Output the [x, y] coordinate of the center of the cell containing the given text.  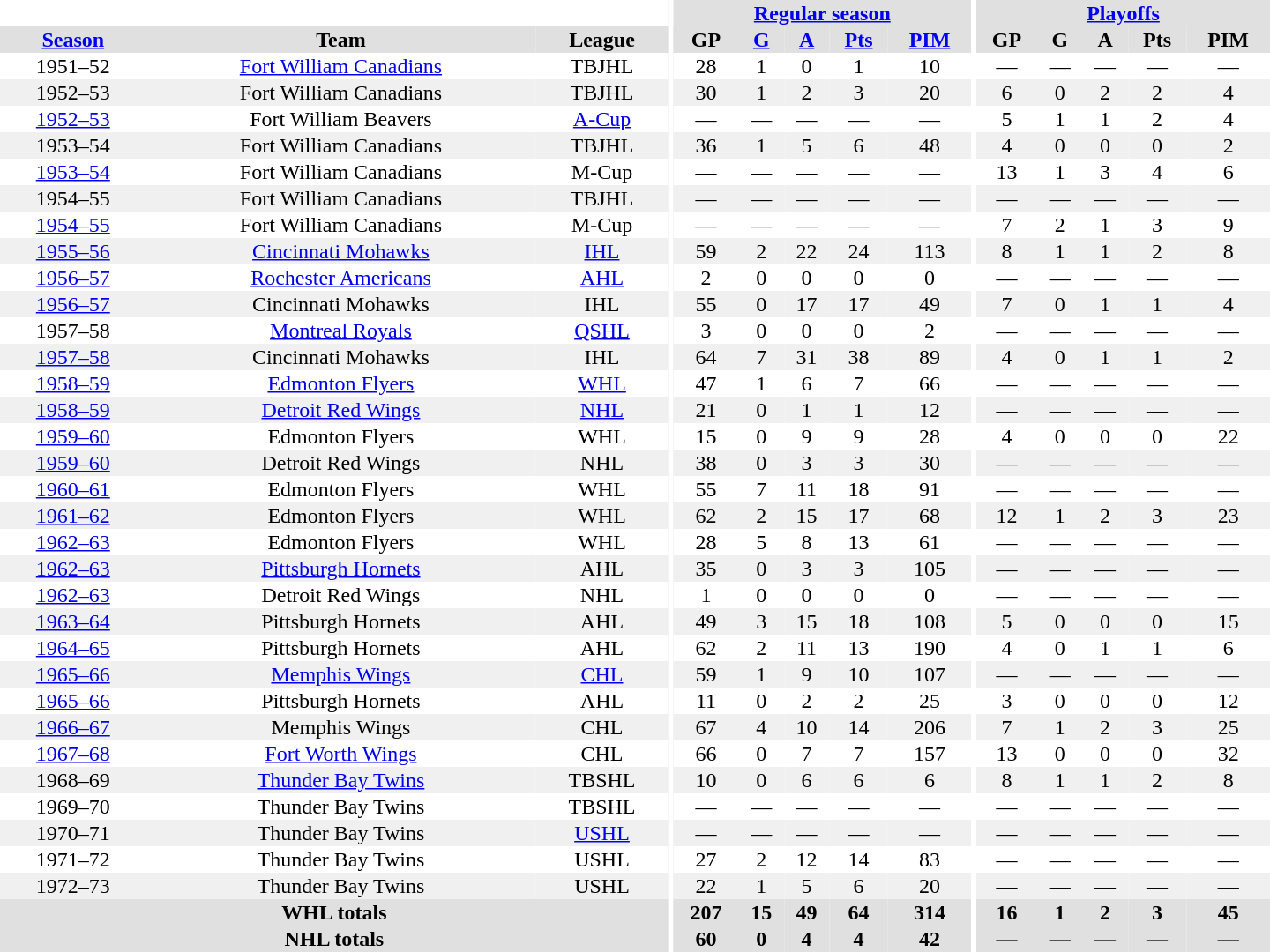
42 [930, 939]
190 [930, 648]
207 [706, 912]
1967–68 [73, 754]
206 [930, 727]
68 [930, 516]
91 [930, 489]
35 [706, 569]
1970–71 [73, 833]
1951–52 [73, 66]
1960–61 [73, 489]
1968–69 [73, 780]
Team [341, 40]
16 [1007, 912]
Montreal Royals [341, 331]
36 [706, 145]
1971–72 [73, 859]
Fort William Beavers [341, 119]
21 [706, 410]
157 [930, 754]
113 [930, 251]
32 [1228, 754]
Rochester Americans [341, 278]
89 [930, 357]
League [601, 40]
48 [930, 145]
67 [706, 727]
WHL totals [334, 912]
1972–73 [73, 886]
Season [73, 40]
QSHL [601, 331]
83 [930, 859]
107 [930, 674]
60 [706, 939]
314 [930, 912]
1955–56 [73, 251]
47 [706, 383]
105 [930, 569]
23 [1228, 516]
Regular season [822, 13]
1964–65 [73, 648]
27 [706, 859]
Playoffs [1124, 13]
31 [806, 357]
1969–70 [73, 807]
61 [930, 542]
Fort Worth Wings [341, 754]
1966–67 [73, 727]
45 [1228, 912]
1961–62 [73, 516]
A-Cup [601, 119]
108 [930, 621]
NHL totals [334, 939]
1963–64 [73, 621]
24 [859, 251]
